Provide the (x, y) coordinate of the cell's center where the given text is located.  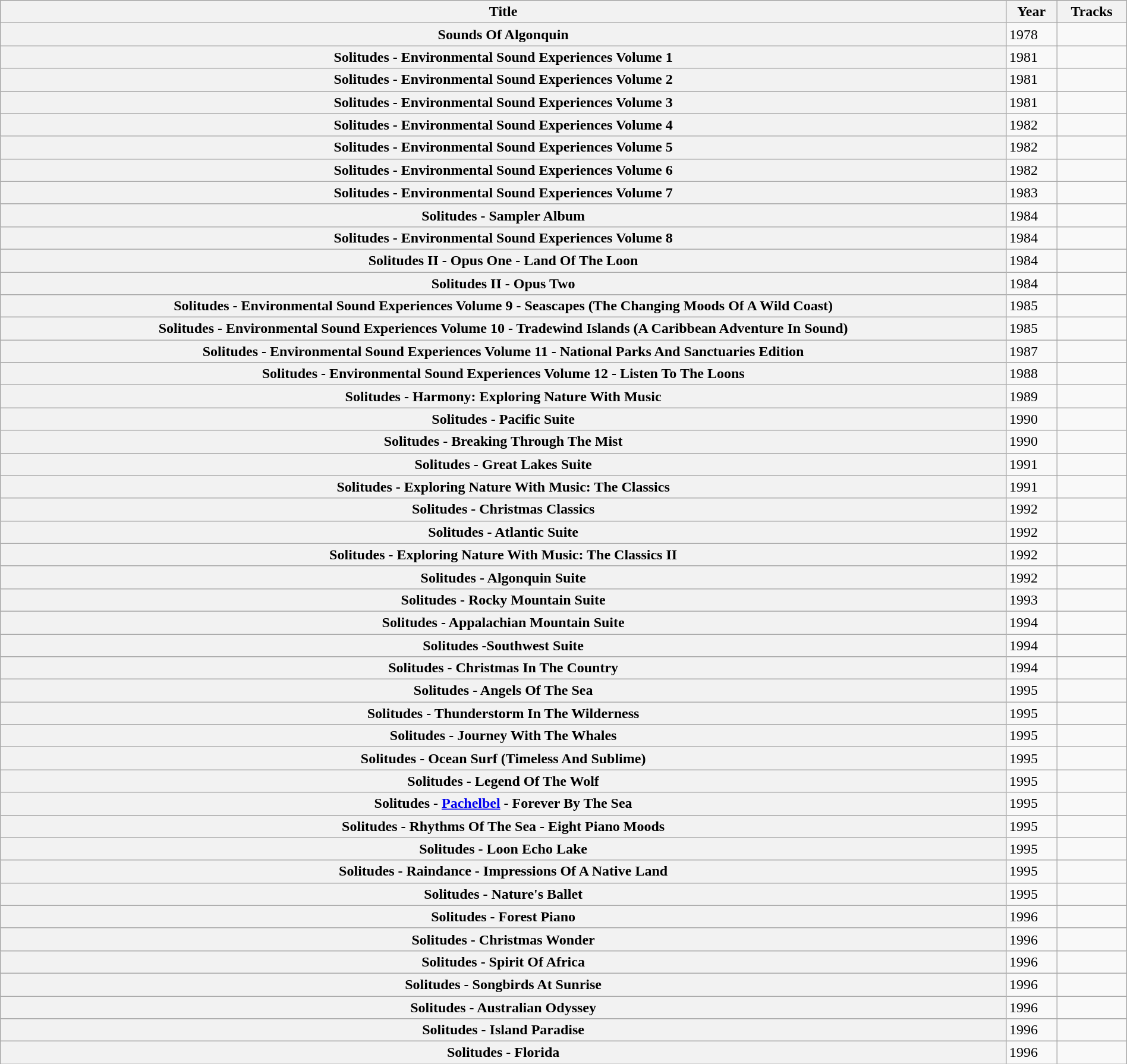
Solitudes - Exploring Nature With Music: The Classics II (503, 555)
Solitudes - Environmental Sound Experiences Volume 9 - Seascapes (The Changing Moods Of A Wild Coast) (503, 306)
1993 (1031, 600)
Solitudes - Thunderstorm In The Wilderness (503, 713)
Solitudes II - Opus Two (503, 284)
Solitudes - Atlantic Suite (503, 532)
Sounds Of Algonquin (503, 34)
Solitudes - Loon Echo Lake (503, 849)
Solitudes - Journey With The Whales (503, 736)
Solitudes - Christmas In The Country (503, 668)
1989 (1031, 396)
Tracks (1091, 12)
Solitudes - Great Lakes Suite (503, 464)
Solitudes -Southwest Suite (503, 645)
Solitudes - Angels Of The Sea (503, 691)
Solitudes - Environmental Sound Experiences Volume 7 (503, 193)
Solitudes - Island Paradise (503, 1030)
Solitudes - Songbirds At Sunrise (503, 984)
Solitudes - Exploring Nature With Music: The Classics (503, 487)
Solitudes - Florida (503, 1053)
Solitudes - Environmental Sound Experiences Volume 11 - National Parks And Sanctuaries Edition (503, 351)
Solitudes - Environmental Sound Experiences Volume 6 (503, 170)
Solitudes - Rocky Mountain Suite (503, 600)
Solitudes - Forest Piano (503, 917)
1987 (1031, 351)
Solitudes - Christmas Wonder (503, 939)
Solitudes - Spirit Of Africa (503, 962)
Solitudes - Sampler Album (503, 215)
Solitudes - Environmental Sound Experiences Volume 1 (503, 57)
1983 (1031, 193)
Year (1031, 12)
Solitudes - Ocean Surf (Timeless And Sublime) (503, 758)
Solitudes - Raindance - Impressions Of A Native Land (503, 871)
Solitudes - Environmental Sound Experiences Volume 8 (503, 238)
Title (503, 12)
Solitudes - Environmental Sound Experiences Volume 12 - Listen To The Loons (503, 374)
Solitudes - Pacific Suite (503, 419)
Solitudes - Environmental Sound Experiences Volume 5 (503, 147)
Solitudes - Legend Of The Wolf (503, 781)
Solitudes - Environmental Sound Experiences Volume 10 - Tradewind Islands (A Caribbean Adventure In Sound) (503, 329)
Solitudes - Australian Odyssey (503, 1008)
Solitudes - Environmental Sound Experiences Volume 4 (503, 125)
1988 (1031, 374)
Solitudes - Algonquin Suite (503, 577)
Solitudes - Environmental Sound Experiences Volume 3 (503, 102)
Solitudes - Environmental Sound Experiences Volume 2 (503, 80)
Solitudes - Breaking Through The Mist (503, 442)
1978 (1031, 34)
Solitudes - Appalachian Mountain Suite (503, 622)
Solitudes - Christmas Classics (503, 509)
Solitudes - Harmony: Exploring Nature With Music (503, 396)
Solitudes - Nature's Ballet (503, 894)
Solitudes - Rhythms Of The Sea - Eight Piano Moods (503, 826)
Solitudes II - Opus One - Land Of The Loon (503, 260)
Solitudes - Pachelbel - Forever By The Sea (503, 804)
